Detect which cell encompasses the target text, then output its (x, y) center coordinate. 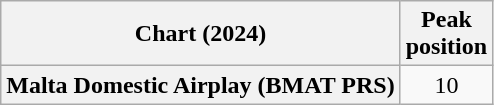
Chart (2024) (200, 34)
Peakposition (446, 34)
10 (446, 85)
Malta Domestic Airplay (BMAT PRS) (200, 85)
